Capture the cell that displays the provided text and extract its [X, Y] central coordinate. 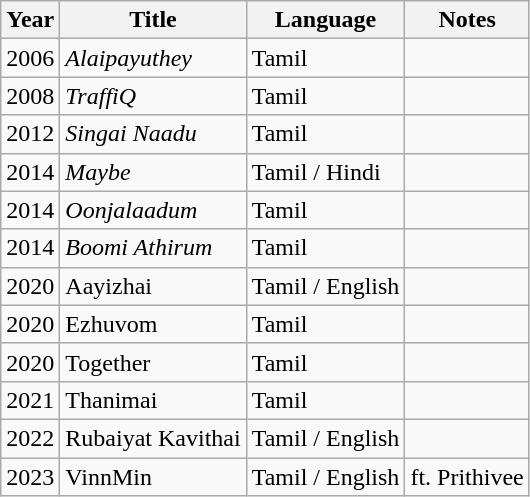
Title [153, 20]
Rubaiyat Kavithai [153, 438]
2023 [30, 477]
Maybe [153, 172]
2021 [30, 400]
Ezhuvom [153, 324]
2006 [30, 58]
Language [326, 20]
Thanimai [153, 400]
2022 [30, 438]
VinnMin [153, 477]
Year [30, 20]
Aayizhai [153, 286]
Singai Naadu [153, 134]
Boomi Athirum [153, 248]
Alaipayuthey [153, 58]
Tamil / Hindi [326, 172]
Oonjalaadum [153, 210]
TraffiQ [153, 96]
Notes [467, 20]
ft. Prithivee [467, 477]
2008 [30, 96]
Together [153, 362]
2012 [30, 134]
